Locate the cell with the specified text and output its [x, y] center coordinate. 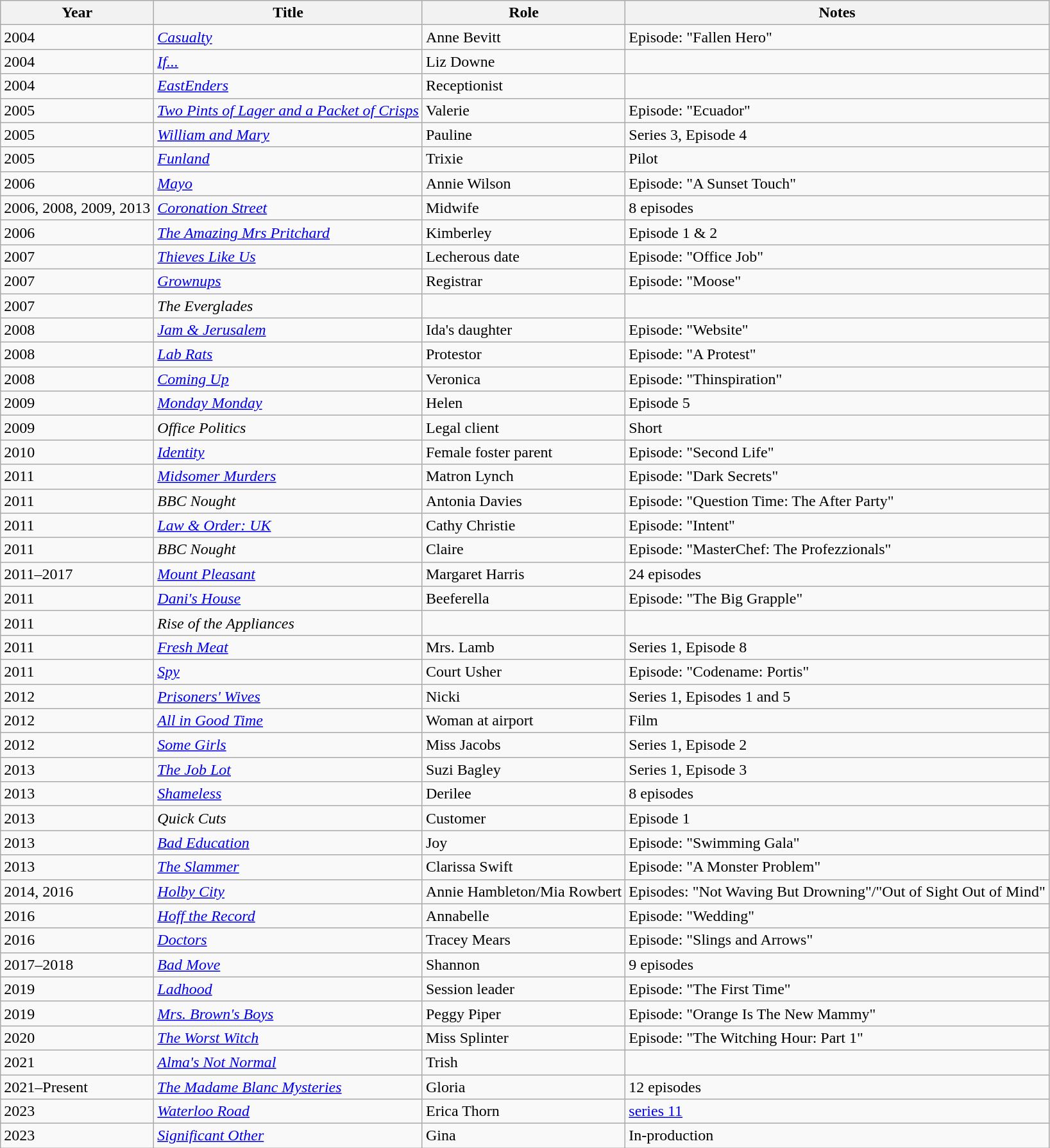
Trish [523, 1062]
Nicki [523, 696]
Role [523, 13]
2021–Present [77, 1087]
Some Girls [289, 745]
Episode: "The First Time" [838, 989]
Episode 1 [838, 818]
Gloria [523, 1087]
Episode: "A Protest" [838, 355]
Peggy Piper [523, 1013]
Erica Thorn [523, 1111]
Thieves Like Us [289, 257]
Waterloo Road [289, 1111]
Episode: "Fallen Hero" [838, 37]
Episode: "Office Job" [838, 257]
Ladhood [289, 989]
Episode: "Swimming Gala" [838, 843]
Kimberley [523, 232]
2011–2017 [77, 574]
Office Politics [289, 428]
Pauline [523, 135]
Holby City [289, 891]
Tracey Mears [523, 940]
EastEnders [289, 86]
Beeferella [523, 598]
Episode: "Codename: Portis" [838, 671]
Suzi Bagley [523, 770]
Episode: "Intent" [838, 525]
Episode: "Moose" [838, 281]
Derilee [523, 794]
Mrs. Brown's Boys [289, 1013]
Mayo [289, 183]
Clarissa Swift [523, 867]
Female foster parent [523, 452]
Episode: "Question Time: The After Party" [838, 501]
In-production [838, 1136]
Trixie [523, 159]
Series 3, Episode 4 [838, 135]
Annie Hambleton/Mia Rowbert [523, 891]
Bad Move [289, 965]
Receptionist [523, 86]
Court Usher [523, 671]
Bad Education [289, 843]
Legal client [523, 428]
Joy [523, 843]
Episode: "MasterChef: The Profezzionals" [838, 550]
Lecherous date [523, 257]
Spy [289, 671]
series 11 [838, 1111]
Law & Order: UK [289, 525]
Coronation Street [289, 208]
24 episodes [838, 574]
Jam & Jerusalem [289, 330]
Episode: "Second Life" [838, 452]
Episode: "A Monster Problem" [838, 867]
William and Mary [289, 135]
Series 1, Episode 8 [838, 647]
9 episodes [838, 965]
Episode: "Orange Is The New Mammy" [838, 1013]
Notes [838, 13]
Episode: "Website" [838, 330]
Episode: "The Big Grapple" [838, 598]
Episode: "Wedding" [838, 916]
Anne Bevitt [523, 37]
Episode: "Ecuador" [838, 110]
Episodes: "Not Waving But Drowning"/"Out of Sight Out of Mind" [838, 891]
Protestor [523, 355]
2017–2018 [77, 965]
The Madame Blanc Mysteries [289, 1087]
Hoff the Record [289, 916]
2010 [77, 452]
Rise of the Appliances [289, 623]
Customer [523, 818]
Midsomer Murders [289, 477]
Episode: "A Sunset Touch" [838, 183]
Identity [289, 452]
Liz Downe [523, 62]
Session leader [523, 989]
Fresh Meat [289, 647]
Shannon [523, 965]
Mount Pleasant [289, 574]
Annie Wilson [523, 183]
Series 1, Episodes 1 and 5 [838, 696]
Episode: "The Witching Hour: Part 1" [838, 1038]
Cathy Christie [523, 525]
Miss Jacobs [523, 745]
Prisoners' Wives [289, 696]
The Worst Witch [289, 1038]
Helen [523, 403]
If... [289, 62]
Valerie [523, 110]
Episode: "Slings and Arrows" [838, 940]
Annabelle [523, 916]
Significant Other [289, 1136]
Doctors [289, 940]
Casualty [289, 37]
Veronica [523, 379]
Miss Splinter [523, 1038]
Short [838, 428]
Film [838, 721]
12 episodes [838, 1087]
Midwife [523, 208]
The Everglades [289, 306]
Margaret Harris [523, 574]
Coming Up [289, 379]
Woman at airport [523, 721]
Ida's daughter [523, 330]
Year [77, 13]
Alma's Not Normal [289, 1062]
2006, 2008, 2009, 2013 [77, 208]
Title [289, 13]
Episode: "Thinspiration" [838, 379]
Episode 1 & 2 [838, 232]
The Amazing Mrs Pritchard [289, 232]
Episode: "Dark Secrets" [838, 477]
Lab Rats [289, 355]
Claire [523, 550]
Two Pints of Lager and a Packet of Crisps [289, 110]
Shameless [289, 794]
Matron Lynch [523, 477]
Quick Cuts [289, 818]
Grownups [289, 281]
2021 [77, 1062]
Series 1, Episode 3 [838, 770]
2014, 2016 [77, 891]
The Slammer [289, 867]
Mrs. Lamb [523, 647]
Funland [289, 159]
Dani's House [289, 598]
Registrar [523, 281]
Antonia Davies [523, 501]
The Job Lot [289, 770]
Series 1, Episode 2 [838, 745]
Episode 5 [838, 403]
Gina [523, 1136]
Pilot [838, 159]
2020 [77, 1038]
All in Good Time [289, 721]
Monday Monday [289, 403]
